Locate the cell with the specified text and output its [X, Y] center coordinate. 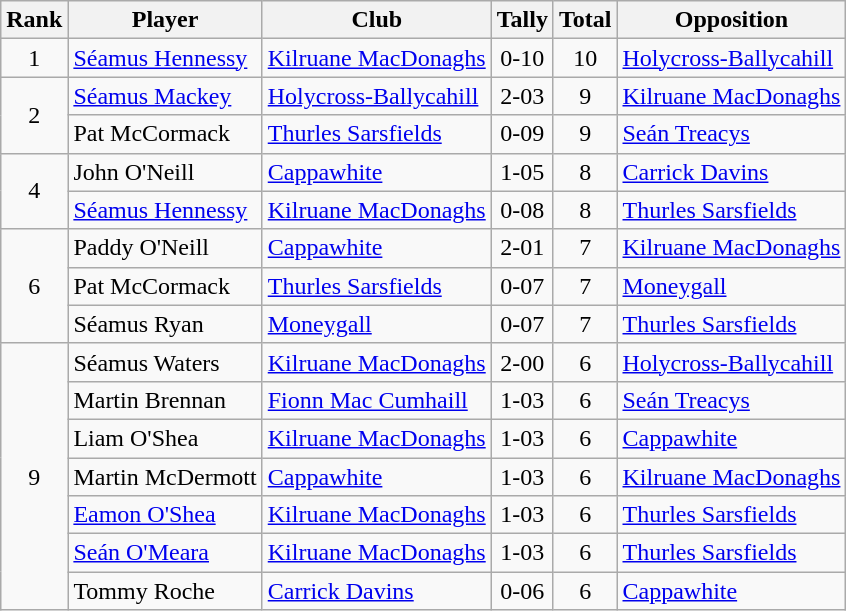
2 [34, 115]
Liam O'Shea [165, 438]
0-06 [522, 591]
10 [585, 58]
0-09 [522, 134]
Tally [522, 20]
Eamon O'Shea [165, 515]
Séamus Ryan [165, 324]
2-01 [522, 248]
2-00 [522, 362]
4 [34, 191]
Séamus Mackey [165, 96]
1-05 [522, 172]
0-08 [522, 210]
1 [34, 58]
Tommy Roche [165, 591]
Opposition [732, 20]
Rank [34, 20]
John O'Neill [165, 172]
Paddy O'Neill [165, 248]
Total [585, 20]
2-03 [522, 96]
Seán O'Meara [165, 553]
Martin McDermott [165, 477]
Club [376, 20]
Player [165, 20]
0-10 [522, 58]
Martin Brennan [165, 400]
Fionn Mac Cumhaill [376, 400]
Séamus Waters [165, 362]
